Scan for the cell matching the given text and deliver its (x, y) coordinate at center. 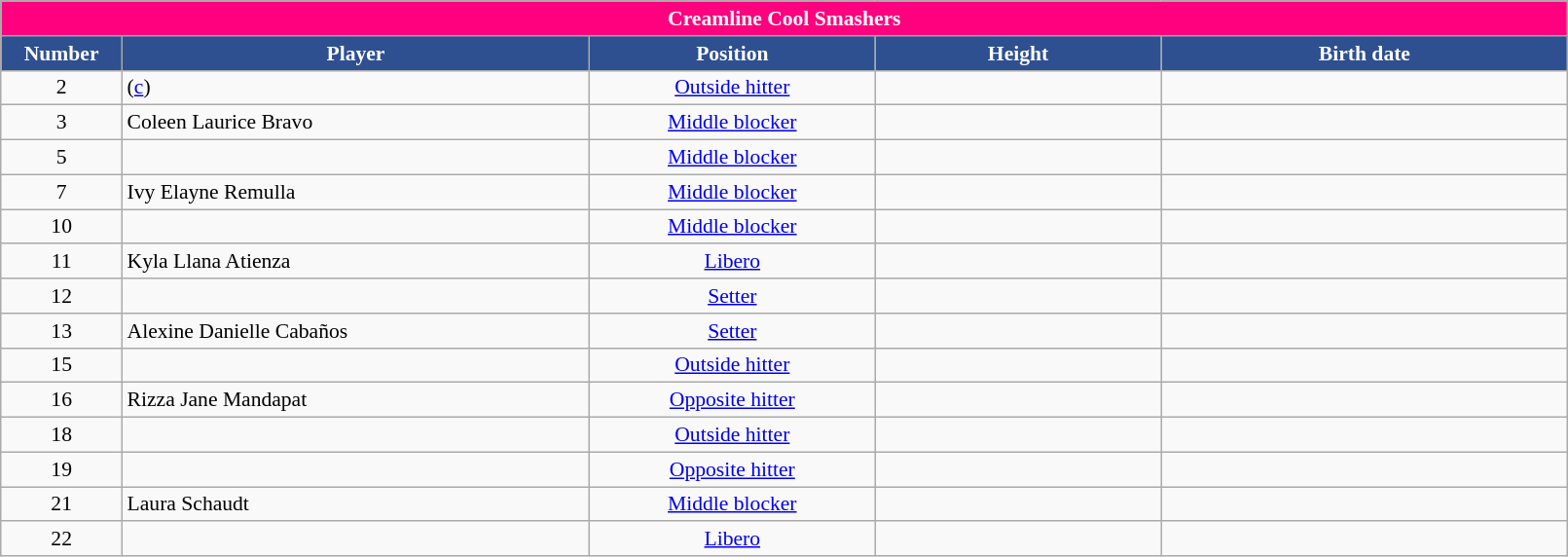
Position (732, 54)
Coleen Laurice Bravo (356, 123)
(c) (356, 88)
12 (62, 296)
19 (62, 469)
Rizza Jane Mandapat (356, 400)
Ivy Elayne Remulla (356, 192)
3 (62, 123)
16 (62, 400)
Number (62, 54)
13 (62, 331)
22 (62, 539)
11 (62, 262)
Birth date (1365, 54)
5 (62, 158)
18 (62, 435)
Alexine Danielle Cabaños (356, 331)
Creamline Cool Smashers (784, 19)
21 (62, 504)
10 (62, 227)
Player (356, 54)
Laura Schaudt (356, 504)
2 (62, 88)
15 (62, 365)
Height (1018, 54)
Kyla Llana Atienza (356, 262)
7 (62, 192)
